Detect which cell encompasses the target text, then output its [x, y] center coordinate. 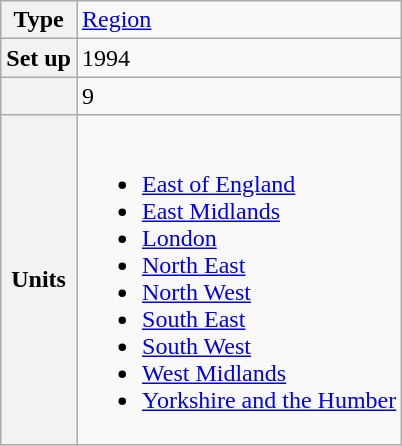
East of EnglandEast MidlandsLondonNorth EastNorth WestSouth EastSouth WestWest MidlandsYorkshire and the Humber [238, 280]
Units [39, 280]
Type [39, 20]
Set up [39, 58]
1994 [238, 58]
9 [238, 96]
Region [238, 20]
